Provide the [x, y] coordinate of the cell's center where the given text is located.  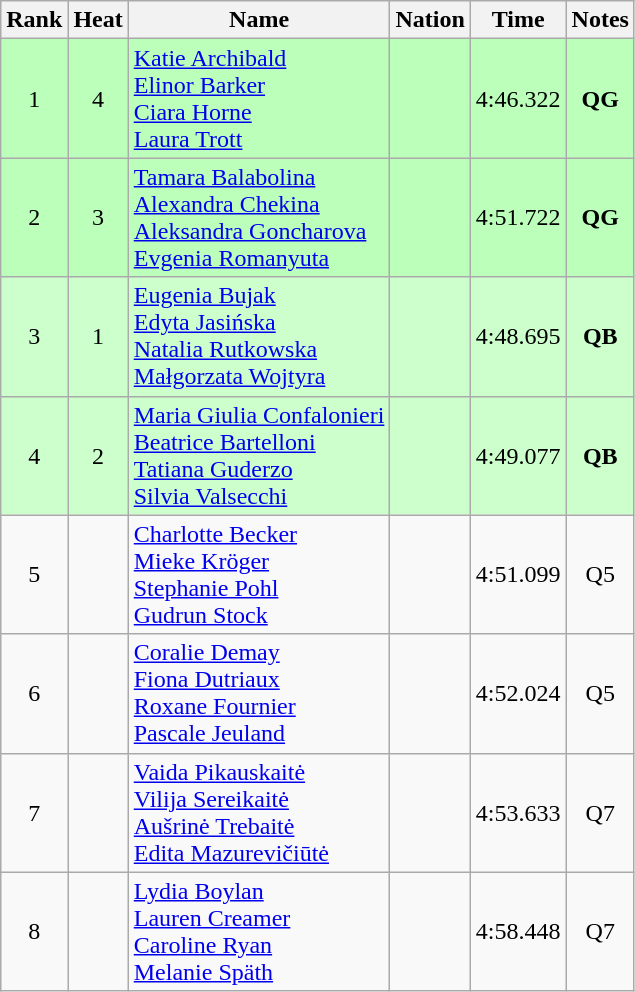
Vaida PikauskaitėVilija SereikaitėAušrinė TrebaitėEdita Mazurevičiūtė [259, 812]
Name [259, 20]
Nation [430, 20]
4:48.695 [518, 336]
Eugenia BujakEdyta JasińskaNatalia RutkowskaMałgorzata Wojtyra [259, 336]
4:52.024 [518, 694]
Heat [98, 20]
4:49.077 [518, 456]
Time [518, 20]
4:46.322 [518, 98]
Tamara BalabolinaAlexandra ChekinaAleksandra GoncharovaEvgenia Romanyuta [259, 218]
4:51.099 [518, 574]
5 [34, 574]
7 [34, 812]
Notes [600, 20]
6 [34, 694]
4:58.448 [518, 932]
4:53.633 [518, 812]
4:51.722 [518, 218]
Coralie DemayFiona DutriauxRoxane FournierPascale Jeuland [259, 694]
Maria Giulia ConfalonieriBeatrice BartelloniTatiana GuderzoSilvia Valsecchi [259, 456]
8 [34, 932]
Rank [34, 20]
Charlotte BeckerMieke KrögerStephanie PohlGudrun Stock [259, 574]
Lydia BoylanLauren CreamerCaroline RyanMelanie Späth [259, 932]
Katie ArchibaldElinor BarkerCiara HorneLaura Trott [259, 98]
